Extract the (x, y) coordinate from the center of the cell holding the provided text.  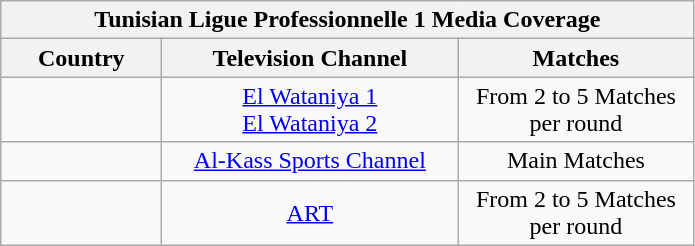
Country (82, 58)
Tunisian Ligue Professionnelle 1 Media Coverage (348, 20)
Matches (576, 58)
El Wataniya 1El Wataniya 2 (310, 110)
Television Channel (310, 58)
Main Matches (576, 161)
ART (310, 212)
Al-Kass Sports Channel (310, 161)
